Determine the [x, y] coordinate at the center of the cell enclosing the given text.  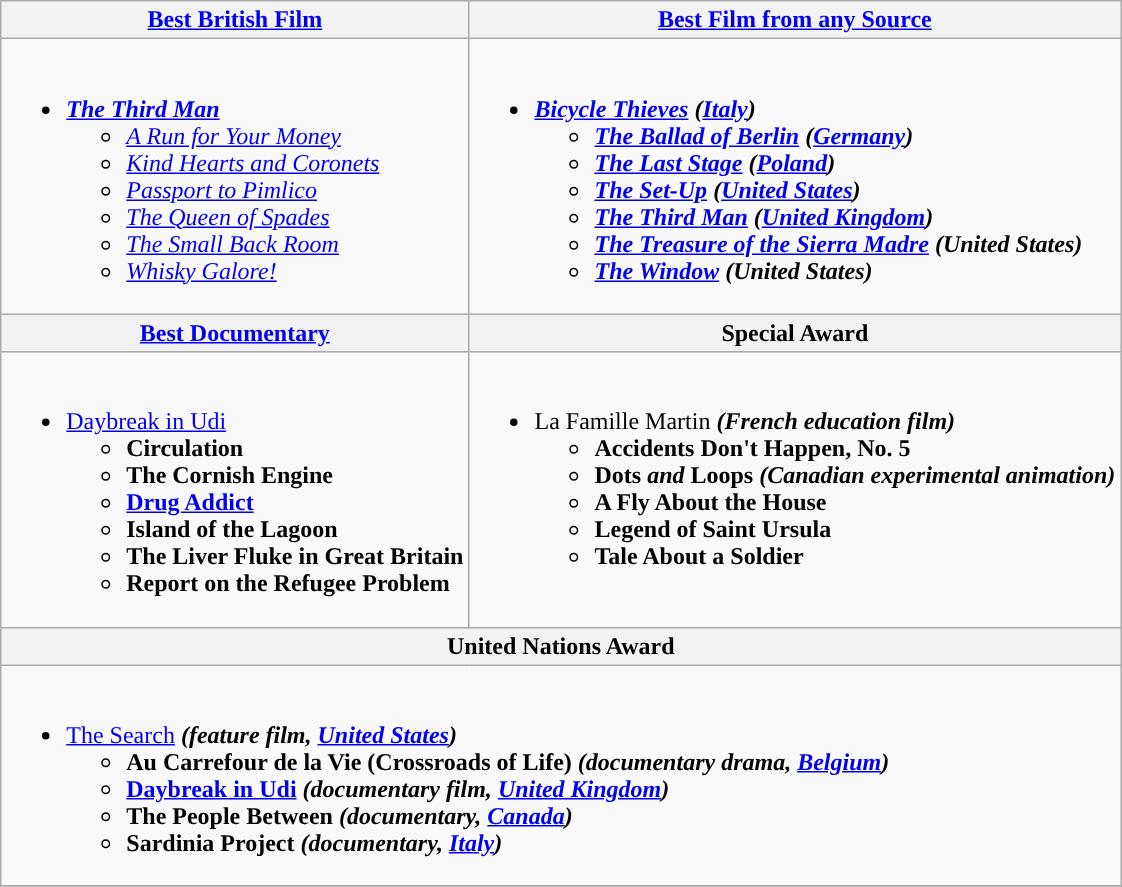
United Nations Award [561, 646]
Special Award [795, 333]
Best Film from any Source [795, 20]
Best British Film [235, 20]
The Third ManA Run for Your MoneyKind Hearts and CoronetsPassport to PimlicoThe Queen of SpadesThe Small Back RoomWhisky Galore! [235, 176]
Daybreak in UdiCirculationThe Cornish EngineDrug AddictIsland of the LagoonThe Liver Fluke in Great BritainReport on the Refugee Problem [235, 490]
Best Documentary [235, 333]
